Return the (X, Y) coordinate for the center point of the cell that contains the specified text.  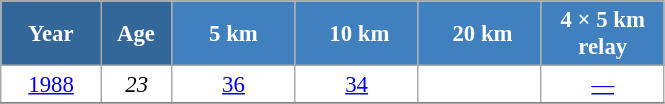
23 (136, 85)
5 km (234, 34)
Year (52, 34)
1988 (52, 85)
20 km (480, 34)
34 (356, 85)
— (602, 85)
4 × 5 km relay (602, 34)
36 (234, 85)
Age (136, 34)
10 km (356, 34)
